Extract the [x, y] coordinate from the center of the cell holding the provided text.  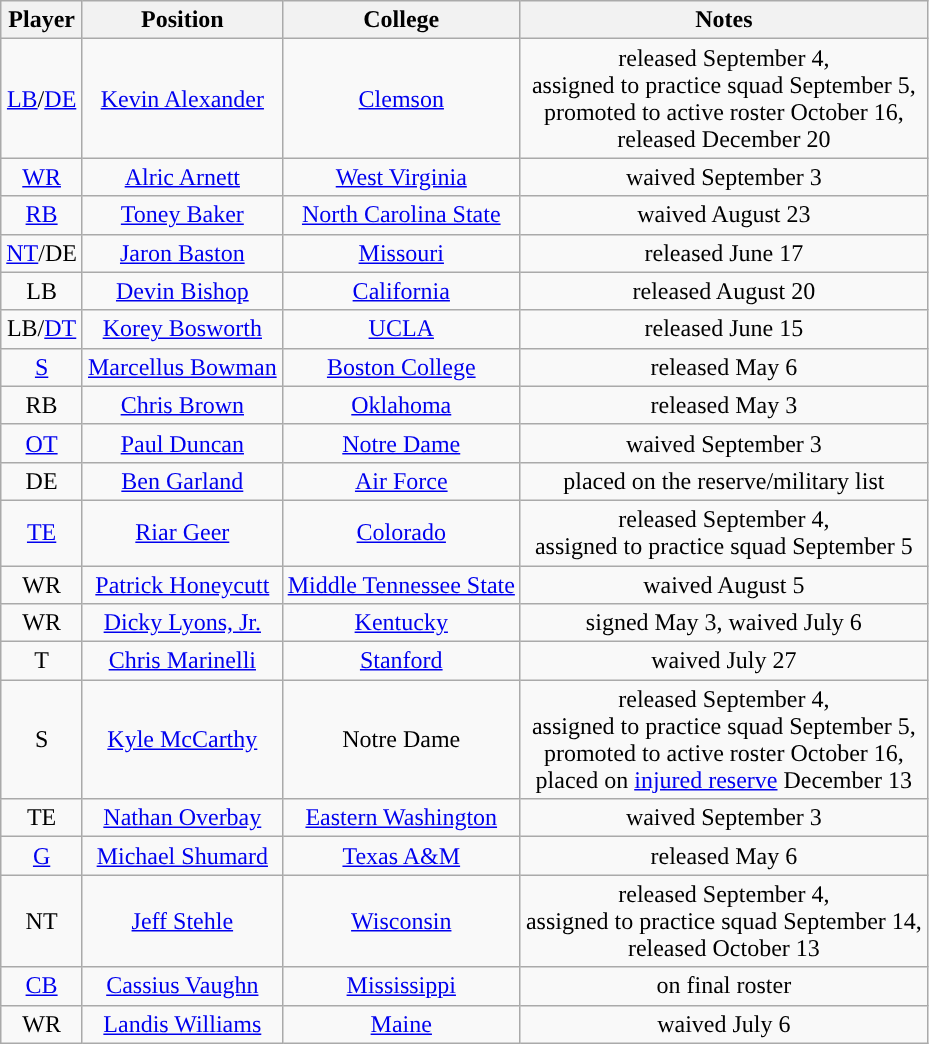
CB [42, 986]
West Virginia [401, 177]
Position [182, 20]
LB/DE [42, 98]
Kentucky [401, 623]
Clemson [401, 98]
Toney Baker [182, 215]
LB/DT [42, 329]
North Carolina State [401, 215]
Devin Bishop [182, 291]
Jeff Stehle [182, 921]
LB [42, 291]
Player [42, 20]
released May 3 [724, 405]
Marcellus Bowman [182, 367]
Dicky Lyons, Jr. [182, 623]
Kyle McCarthy [182, 740]
Chris Marinelli [182, 661]
released September 4,assigned to practice squad September 14,released October 13 [724, 921]
Alric Arnett [182, 177]
released September 4,assigned to practice squad September 5 [724, 532]
Nathan Overbay [182, 818]
released June 17 [724, 253]
Oklahoma [401, 405]
Mississippi [401, 986]
Stanford [401, 661]
Chris Brown [182, 405]
waived July 27 [724, 661]
released August 20 [724, 291]
waived August 23 [724, 215]
released September 4,assigned to practice squad September 5,promoted to active roster October 16,placed on injured reserve December 13 [724, 740]
released June 15 [724, 329]
Eastern Washington [401, 818]
California [401, 291]
Jaron Baston [182, 253]
DE [42, 481]
waived August 5 [724, 585]
T [42, 661]
Landis Williams [182, 1024]
Wisconsin [401, 921]
Patrick Honeycutt [182, 585]
Boston College [401, 367]
Riar Geer [182, 532]
Paul Duncan [182, 443]
UCLA [401, 329]
G [42, 856]
released September 4,assigned to practice squad September 5,promoted to active roster October 16,released December 20 [724, 98]
Cassius Vaughn [182, 986]
Kevin Alexander [182, 98]
Missouri [401, 253]
Texas A&M [401, 856]
on final roster [724, 986]
NT [42, 921]
Colorado [401, 532]
NT/DE [42, 253]
Michael Shumard [182, 856]
Middle Tennessee State [401, 585]
OT [42, 443]
Notes [724, 20]
College [401, 20]
signed May 3, waived July 6 [724, 623]
placed on the reserve/military list [724, 481]
Maine [401, 1024]
waived July 6 [724, 1024]
Air Force [401, 481]
Ben Garland [182, 481]
Korey Bosworth [182, 329]
